Scan for the cell matching the given text and deliver its (x, y) coordinate at center. 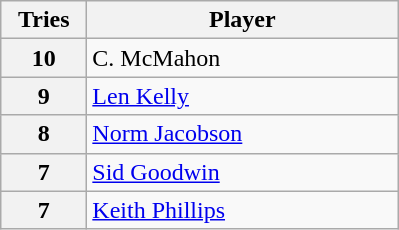
Tries (44, 20)
C. McMahon (242, 58)
8 (44, 134)
Norm Jacobson (242, 134)
10 (44, 58)
Len Kelly (242, 96)
Sid Goodwin (242, 172)
Player (242, 20)
Keith Phillips (242, 210)
9 (44, 96)
